Detect which cell encompasses the target text, then output its (x, y) center coordinate. 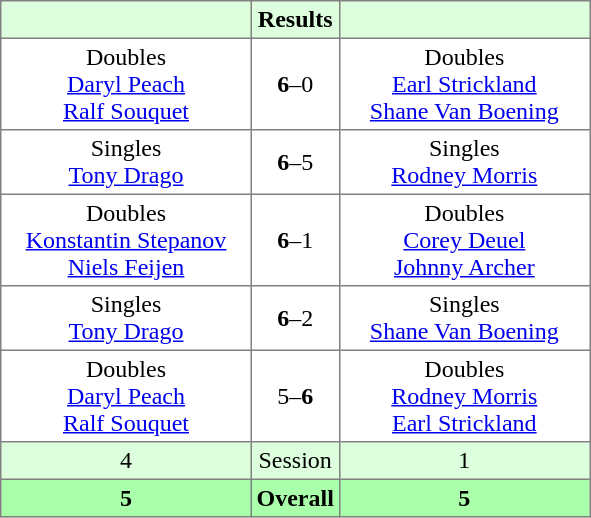
DoublesEarl StricklandShane Van Boening (464, 84)
SinglesShane Van Boening (464, 318)
DoublesKonstantin StepanovNiels Feijen (126, 240)
6–2 (295, 318)
6–1 (295, 240)
6–5 (295, 162)
DoublesCorey DeuelJohnny Archer (464, 240)
Overall (295, 498)
SinglesRodney Morris (464, 162)
DoublesRodney MorrisEarl Strickland (464, 396)
6–0 (295, 84)
1 (464, 461)
5–6 (295, 396)
4 (126, 461)
Session (295, 461)
Results (295, 20)
